From the cell containing the given text, extract its center point as (X, Y) coordinate. 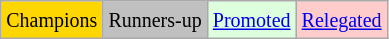
Relegated (342, 20)
Runners-up (155, 20)
Promoted (252, 20)
Champions (52, 20)
